From the cell containing the given text, extract its center point as (x, y) coordinate. 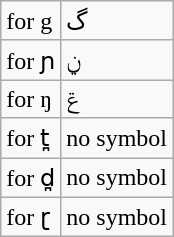
for t̪ (31, 138)
for d̪ (31, 178)
for g (31, 21)
for ɽ (31, 217)
for ɲ (31, 60)
ݝ (117, 99)
ݧ (117, 60)
for ŋ (31, 99)
گ (117, 21)
